Output the [X, Y] coordinate of the center of the cell containing the given text.  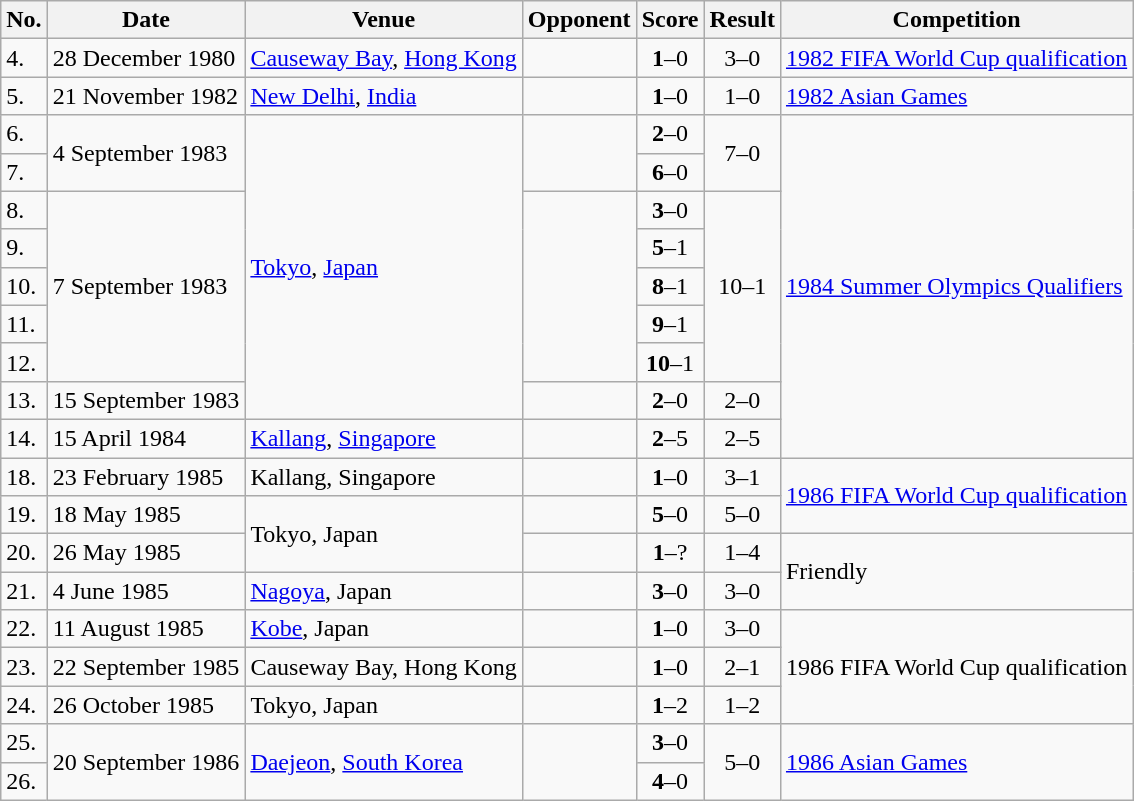
Score [670, 20]
28 December 1980 [146, 58]
23 February 1985 [146, 477]
18 May 1985 [146, 515]
21 November 1982 [146, 96]
9. [24, 248]
Result [742, 20]
26 May 1985 [146, 553]
New Delhi, India [384, 96]
22 September 1985 [146, 667]
14. [24, 438]
18. [24, 477]
7–0 [742, 153]
7 September 1983 [146, 286]
26. [24, 781]
Nagoya, Japan [384, 591]
11. [24, 324]
1982 FIFA World Cup qualification [956, 58]
1–4 [742, 553]
Competition [956, 20]
6. [24, 134]
8. [24, 210]
12. [24, 362]
Daejeon, South Korea [384, 762]
26 October 1985 [146, 705]
6–0 [670, 172]
1–? [670, 553]
4. [24, 58]
21. [24, 591]
9–1 [670, 324]
4 June 1985 [146, 591]
25. [24, 743]
4–0 [670, 781]
15 April 1984 [146, 438]
1986 Asian Games [956, 762]
Opponent [579, 20]
7. [24, 172]
No. [24, 20]
15 September 1983 [146, 400]
3–1 [742, 477]
20 September 1986 [146, 762]
10. [24, 286]
2–1 [742, 667]
13. [24, 400]
11 August 1985 [146, 629]
5–1 [670, 248]
1984 Summer Olympics Qualifiers [956, 286]
23. [24, 667]
20. [24, 553]
Friendly [956, 572]
8–1 [670, 286]
5. [24, 96]
Date [146, 20]
Venue [384, 20]
24. [24, 705]
Kobe, Japan [384, 629]
1982 Asian Games [956, 96]
19. [24, 515]
22. [24, 629]
4 September 1983 [146, 153]
